For the text-containing cell, return its midpoint in (x, y) coordinate format. 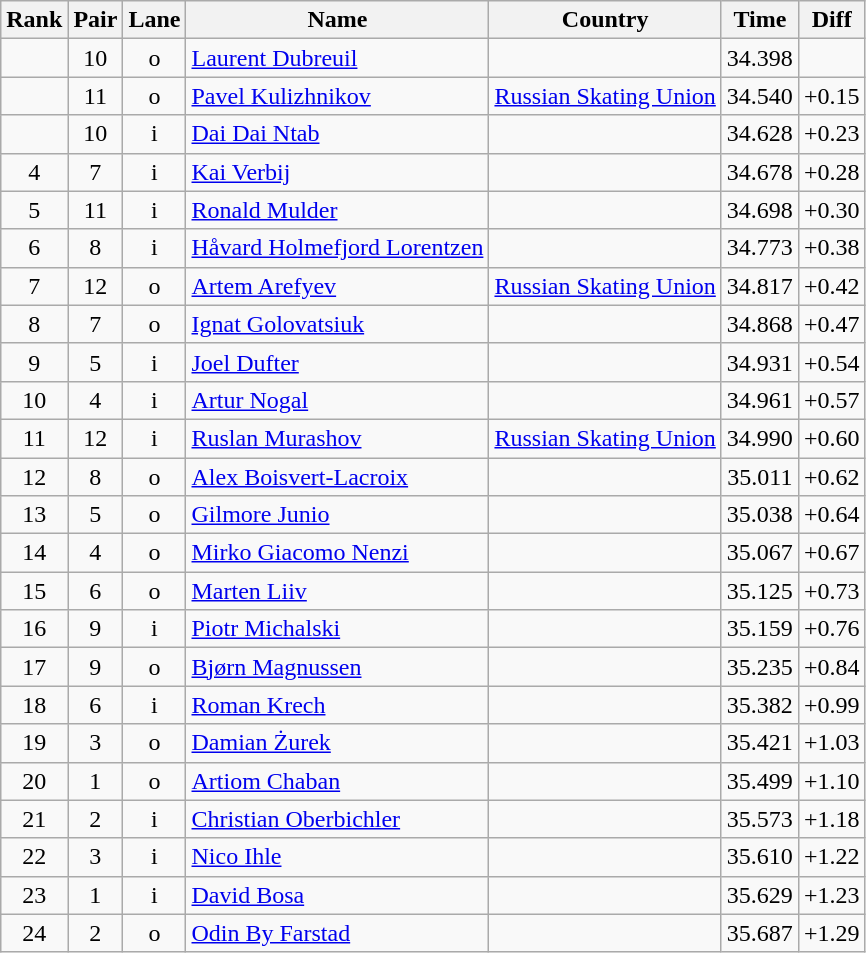
35.125 (760, 591)
35.421 (760, 743)
+0.42 (832, 286)
35.499 (760, 781)
Pavel Kulizhnikov (338, 96)
35.687 (760, 933)
Ronald Mulder (338, 210)
+0.38 (832, 248)
35.629 (760, 895)
Kai Verbij (338, 172)
+1.10 (832, 781)
16 (34, 629)
34.817 (760, 286)
Diff (832, 20)
Mirko Giacomo Nenzi (338, 553)
18 (34, 705)
35.038 (760, 515)
Ignat Golovatsiuk (338, 324)
+0.57 (832, 400)
+1.03 (832, 743)
22 (34, 857)
34.628 (760, 134)
+0.64 (832, 515)
David Bosa (338, 895)
35.382 (760, 705)
19 (34, 743)
+0.62 (832, 477)
Dai Dai Ntab (338, 134)
Name (338, 20)
34.990 (760, 438)
+0.99 (832, 705)
Rank (34, 20)
34.961 (760, 400)
34.773 (760, 248)
34.868 (760, 324)
+0.30 (832, 210)
+1.23 (832, 895)
34.540 (760, 96)
+0.60 (832, 438)
34.931 (760, 362)
Nico Ihle (338, 857)
13 (34, 515)
35.235 (760, 667)
+0.84 (832, 667)
Alex Boisvert-Lacroix (338, 477)
+0.28 (832, 172)
34.698 (760, 210)
24 (34, 933)
Lane (154, 20)
17 (34, 667)
+0.67 (832, 553)
35.573 (760, 819)
+0.23 (832, 134)
+0.47 (832, 324)
Time (760, 20)
Marten Liiv (338, 591)
Laurent Dubreuil (338, 58)
Pair (96, 20)
+1.29 (832, 933)
34.678 (760, 172)
Christian Oberbichler (338, 819)
Artur Nogal (338, 400)
Ruslan Murashov (338, 438)
20 (34, 781)
Odin By Farstad (338, 933)
Piotr Michalski (338, 629)
Joel Dufter (338, 362)
+0.76 (832, 629)
14 (34, 553)
Gilmore Junio (338, 515)
35.159 (760, 629)
+1.22 (832, 857)
+0.73 (832, 591)
+1.18 (832, 819)
21 (34, 819)
23 (34, 895)
+0.54 (832, 362)
Artiom Chaban (338, 781)
Country (605, 20)
15 (34, 591)
35.610 (760, 857)
Damian Żurek (338, 743)
Roman Krech (338, 705)
Bjørn Magnussen (338, 667)
35.011 (760, 477)
Artem Arefyev (338, 286)
34.398 (760, 58)
+0.15 (832, 96)
Håvard Holmefjord Lorentzen (338, 248)
35.067 (760, 553)
